Locate the cell with the specified text and output its [x, y] center coordinate. 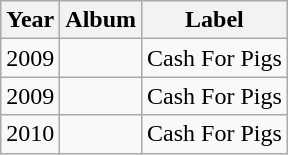
Label [215, 20]
Year [30, 20]
Album [101, 20]
2010 [30, 134]
